From the cell containing the given text, extract its center point as (X, Y) coordinate. 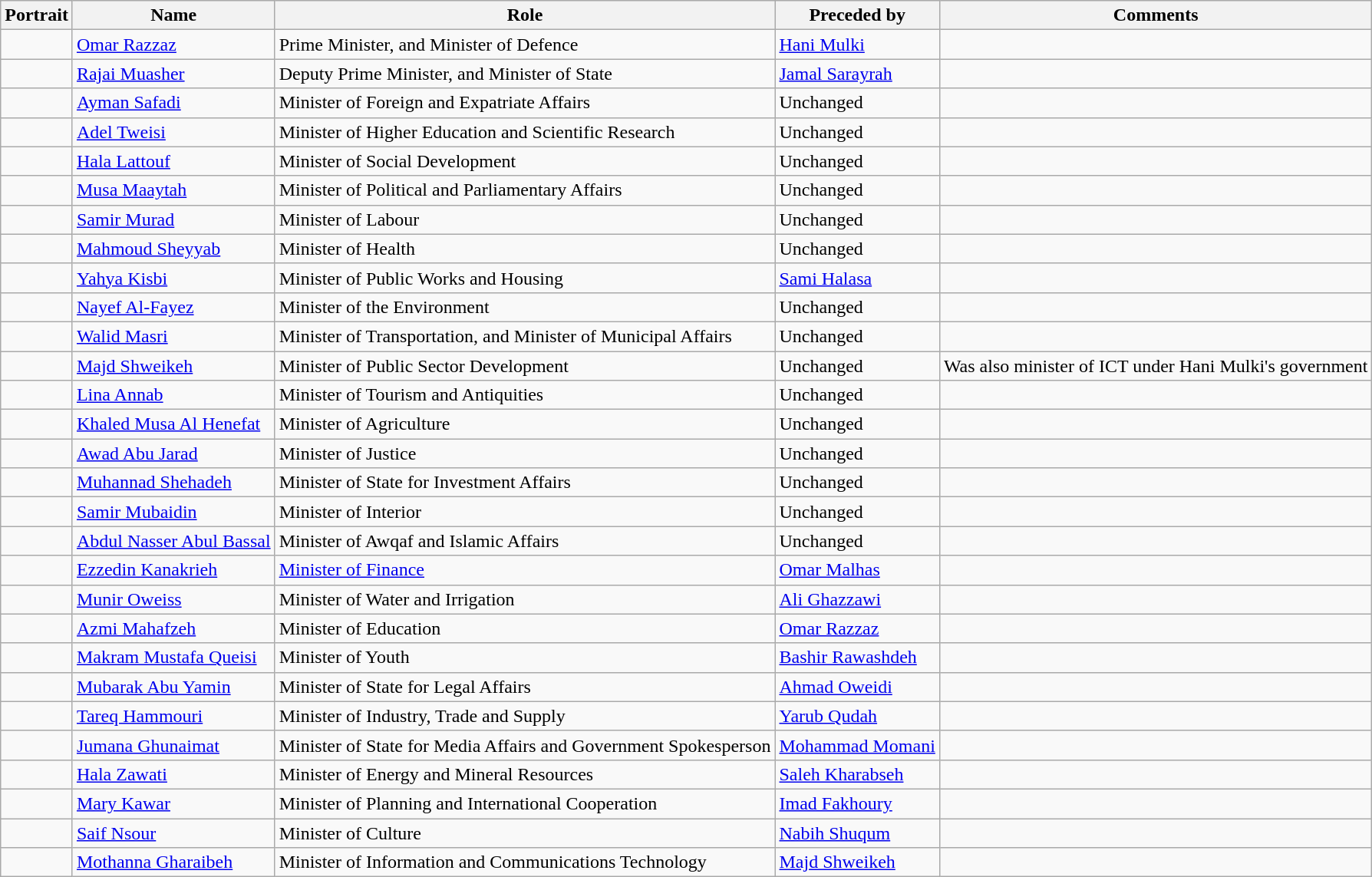
Saif Nsour (173, 832)
Minister of Education (525, 628)
Munir Oweiss (173, 599)
Tareq Hammouri (173, 716)
Minister of Labour (525, 219)
Minister of Information and Communications Technology (525, 862)
Mohammad Momani (857, 745)
Minister of Social Development (525, 161)
Makram Mustafa Queisi (173, 658)
Hala Zawati (173, 774)
Role (525, 15)
Mothanna Gharaibeh (173, 862)
Muhannad Shehadeh (173, 483)
Minister of Culture (525, 832)
Minister of Youth (525, 658)
Minister of Political and Parliamentary Affairs (525, 190)
Nayef Al-Fayez (173, 307)
Awad Abu Jarad (173, 453)
Preceded by (857, 15)
Mahmoud Sheyyab (173, 249)
Minister of Agriculture (525, 424)
Deputy Prime Minister, and Minister of State (525, 74)
Portrait (37, 15)
Sami Halasa (857, 278)
Minister of State for Investment Affairs (525, 483)
Nabih Shuqum (857, 832)
Comments (1156, 15)
Minister of Tourism and Antiquities (525, 395)
Ezzedin Kanakrieh (173, 570)
Musa Maaytah (173, 190)
Samir Murad (173, 219)
Abdul Nasser Abul Bassal (173, 541)
Was also minister of ICT under Hani Mulki's government (1156, 366)
Minister of the Environment (525, 307)
Bashir Rawashdeh (857, 658)
Saleh Kharabseh (857, 774)
Walid Masri (173, 336)
Minister of Planning and International Cooperation (525, 803)
Minister of Energy and Mineral Resources (525, 774)
Prime Minister, and Minister of Defence (525, 45)
Minister of Awqaf and Islamic Affairs (525, 541)
Minister of Health (525, 249)
Minister of State for Legal Affairs (525, 687)
Yarub Qudah (857, 716)
Mary Kawar (173, 803)
Minister of Public Works and Housing (525, 278)
Hala Lattouf (173, 161)
Minister of Industry, Trade and Supply (525, 716)
Minister of Justice (525, 453)
Azmi Mahafzeh (173, 628)
Khaled Musa Al Henefat (173, 424)
Minister of Water and Irrigation (525, 599)
Mubarak Abu Yamin (173, 687)
Lina Annab (173, 395)
Minister of Foreign and Expatriate Affairs (525, 103)
Name (173, 15)
Minister of Higher Education and Scientific Research (525, 132)
Jumana Ghunaimat (173, 745)
Ahmad Oweidi (857, 687)
Rajai Muasher (173, 74)
Samir Mubaidin (173, 512)
Minister of State for Media Affairs and Government Spokesperson (525, 745)
Yahya Kisbi (173, 278)
Minister of Interior (525, 512)
Omar Malhas (857, 570)
Hani Mulki (857, 45)
Minister of Finance (525, 570)
Imad Fakhoury (857, 803)
Ali Ghazzawi (857, 599)
Minister of Public Sector Development (525, 366)
Ayman Safadi (173, 103)
Jamal Sarayrah (857, 74)
Minister of Transportation, and Minister of Municipal Affairs (525, 336)
Adel Tweisi (173, 132)
